Determine the (x, y) coordinate at the center of the cell enclosing the given text.  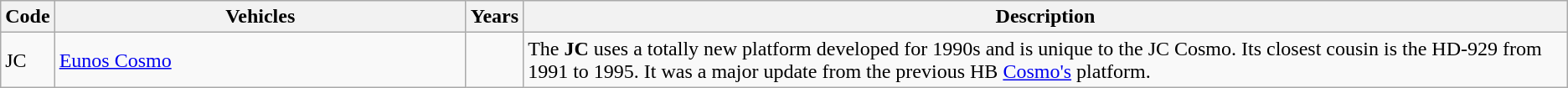
Years (494, 17)
Code (28, 17)
JC (28, 60)
Vehicles (260, 17)
Description (1045, 17)
Eunos Cosmo (260, 60)
